Find where the given text appears and provide that cell's center as [X, Y] coordinate. 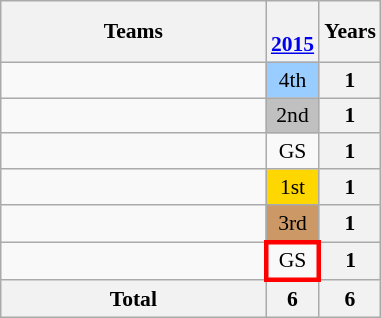
Teams [134, 32]
2015 [292, 32]
Years [350, 32]
3rd [292, 224]
4th [292, 80]
2nd [292, 116]
Total [134, 300]
1st [292, 187]
